Output the [X, Y] coordinate of the center of the cell containing the given text.  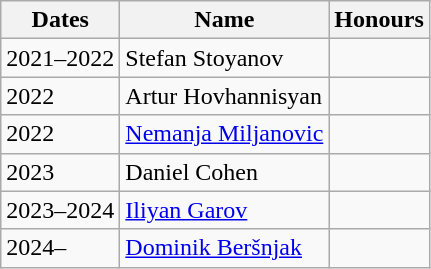
Artur Hovhannisyan [224, 96]
2021–2022 [60, 58]
2023 [60, 172]
2023–2024 [60, 210]
2024– [60, 248]
Iliyan Garov [224, 210]
Dates [60, 20]
Nemanja Miljanovic [224, 134]
Dominik Beršnjak [224, 248]
Honours [379, 20]
Name [224, 20]
Daniel Cohen [224, 172]
Stefan Stoyanov [224, 58]
